Detect which cell encompasses the target text, then output its (X, Y) center coordinate. 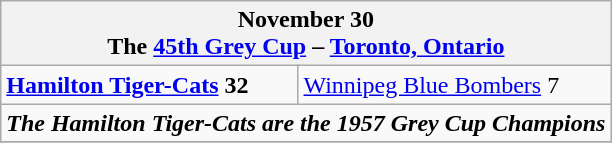
The Hamilton Tiger-Cats are the 1957 Grey Cup Champions (306, 123)
Hamilton Tiger-Cats 32 (150, 85)
Winnipeg Blue Bombers 7 (454, 85)
November 30The 45th Grey Cup – Toronto, Ontario (306, 34)
